Extract the (X, Y) coordinate from the center of the cell holding the provided text.  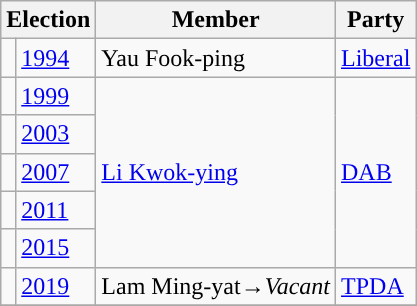
1999 (56, 96)
DAB (376, 172)
Yau Fook-ping (216, 58)
Li Kwok-ying (216, 172)
Election (48, 20)
2007 (56, 172)
2003 (56, 134)
Member (216, 20)
2015 (56, 248)
Party (376, 20)
TPDA (376, 286)
Lam Ming-yat→Vacant (216, 286)
2019 (56, 286)
1994 (56, 58)
2011 (56, 210)
Liberal (376, 58)
